Return the [x, y] coordinate for the center point of the cell that contains the specified text.  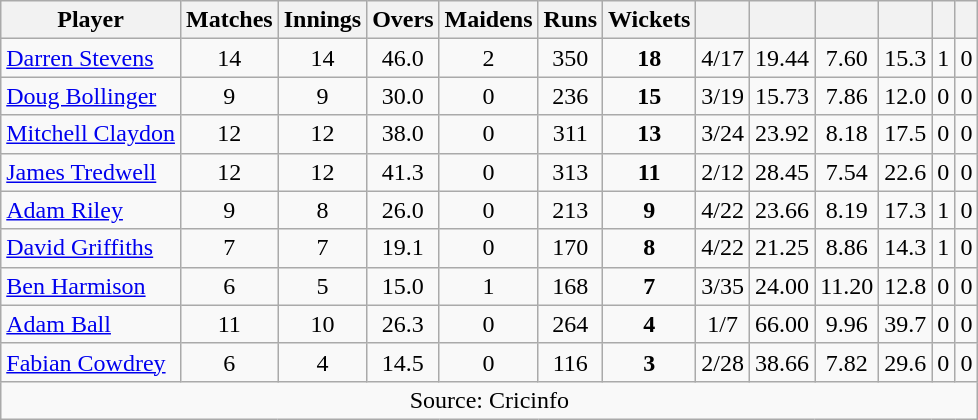
2 [488, 58]
3 [650, 362]
3/24 [723, 134]
Ben Harmison [91, 286]
Darren Stevens [91, 58]
2/28 [723, 362]
Adam Ball [91, 324]
236 [570, 96]
116 [570, 362]
38.66 [782, 362]
2/12 [723, 172]
66.00 [782, 324]
170 [570, 248]
15 [650, 96]
10 [322, 324]
Maidens [488, 20]
Fabian Cowdrey [91, 362]
29.6 [906, 362]
311 [570, 134]
1/7 [723, 324]
8.18 [847, 134]
41.3 [403, 172]
7.60 [847, 58]
23.92 [782, 134]
23.66 [782, 210]
7.54 [847, 172]
313 [570, 172]
11.20 [847, 286]
24.00 [782, 286]
46.0 [403, 58]
264 [570, 324]
Mitchell Claydon [91, 134]
Overs [403, 20]
7.82 [847, 362]
8.19 [847, 210]
James Tredwell [91, 172]
17.3 [906, 210]
26.3 [403, 324]
13 [650, 134]
4/17 [723, 58]
8.86 [847, 248]
15.0 [403, 286]
19.1 [403, 248]
15.3 [906, 58]
Player [91, 20]
18 [650, 58]
Runs [570, 20]
26.0 [403, 210]
Source: Cricinfo [490, 400]
Doug Bollinger [91, 96]
David Griffiths [91, 248]
22.6 [906, 172]
9.96 [847, 324]
3/35 [723, 286]
38.0 [403, 134]
213 [570, 210]
17.5 [906, 134]
19.44 [782, 58]
15.73 [782, 96]
39.7 [906, 324]
28.45 [782, 172]
Wickets [650, 20]
Innings [322, 20]
168 [570, 286]
3/19 [723, 96]
14.5 [403, 362]
30.0 [403, 96]
12.0 [906, 96]
Adam Riley [91, 210]
12.8 [906, 286]
5 [322, 286]
350 [570, 58]
7.86 [847, 96]
21.25 [782, 248]
14.3 [906, 248]
Matches [229, 20]
